From the cell containing the given text, extract its center point as [x, y] coordinate. 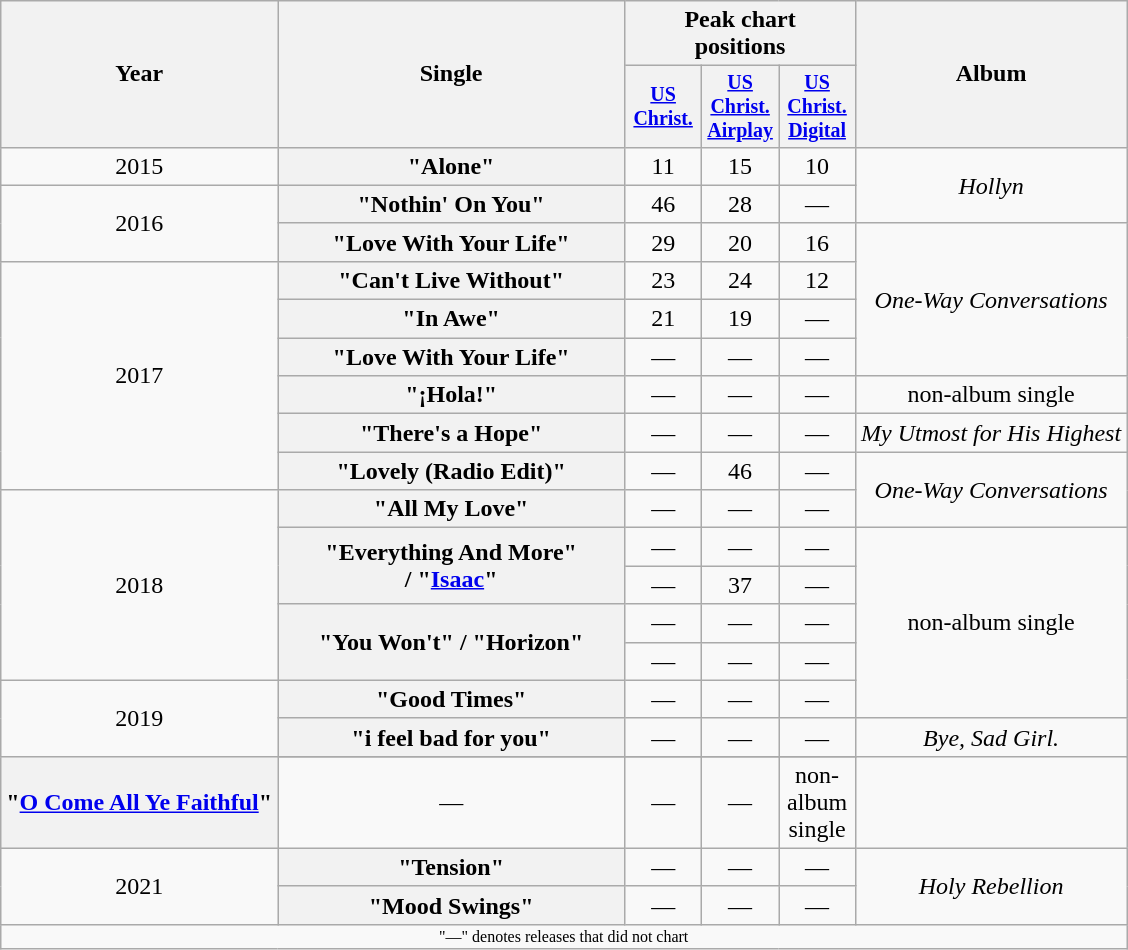
Holy Rebellion [992, 886]
29 [664, 242]
"Nothin' On You" [452, 204]
2016 [140, 223]
"Everything And More" / "Isaac" [452, 566]
21 [664, 319]
"O Come All Ye Faithful" [140, 802]
10 [818, 166]
"Mood Swings" [452, 905]
US Christ.Digital [818, 106]
"All My Love" [452, 509]
2021 [140, 886]
Album [992, 74]
"Alone" [452, 166]
"Can't Live Without" [452, 280]
Year [140, 74]
"In Awe" [452, 319]
16 [818, 242]
15 [740, 166]
Single [452, 74]
24 [740, 280]
20 [740, 242]
Hollyn [992, 185]
"Tension" [452, 867]
2017 [140, 375]
37 [740, 585]
23 [664, 280]
Bye, Sad Girl. [992, 737]
11 [664, 166]
"¡Hola!" [452, 395]
"i feel bad for you" [452, 737]
12 [818, 280]
"Lovely (Radio Edit)" [452, 471]
USChrist. [664, 106]
2019 [140, 718]
2018 [140, 585]
Peak chartpositions [740, 34]
2015 [140, 166]
"Good Times" [452, 699]
My Utmost for His Highest [992, 433]
19 [740, 319]
"You Won't" / "Horizon" [452, 642]
US Christ.Airplay [740, 106]
"There's a Hope" [452, 433]
"—" denotes releases that did not chart [564, 936]
28 [740, 204]
